Capture the cell that displays the provided text and extract its (x, y) central coordinate. 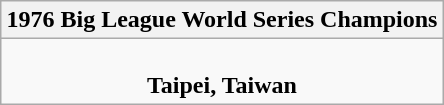
1976 Big League World Series Champions (222, 20)
Taipei, Taiwan (222, 72)
